Find where the given text appears and provide that cell's center as (x, y) coordinate. 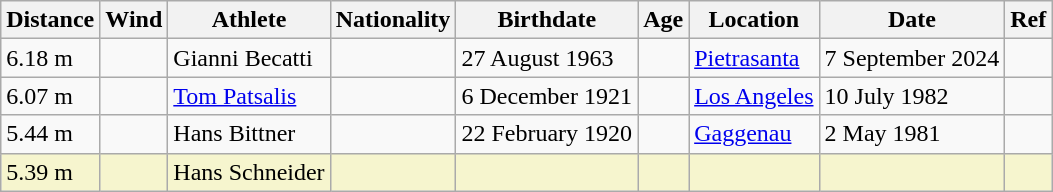
7 September 2024 (912, 58)
Distance (50, 20)
Pietrasanta (754, 58)
Hans Bittner (249, 134)
Athlete (249, 20)
Ref (1028, 20)
Birthdate (547, 20)
Age (664, 20)
2 May 1981 (912, 134)
6.07 m (50, 96)
5.39 m (50, 172)
27 August 1963 (547, 58)
Gaggenau (754, 134)
6.18 m (50, 58)
Gianni Becatti (249, 58)
Los Angeles (754, 96)
22 February 1920 (547, 134)
6 December 1921 (547, 96)
Tom Patsalis (249, 96)
5.44 m (50, 134)
Location (754, 20)
Date (912, 20)
Hans Schneider (249, 172)
Wind (134, 20)
Nationality (393, 20)
10 July 1982 (912, 96)
